Provide the [X, Y] coordinate of the cell's center where the given text is located.  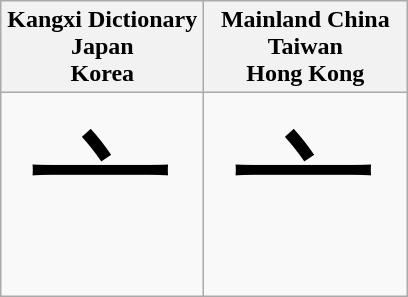
Kangxi DictionaryJapanKorea [102, 47]
Mainland ChinaTaiwanHong Kong [306, 47]
